Return the (x, y) coordinate for the center point of the cell that contains the specified text.  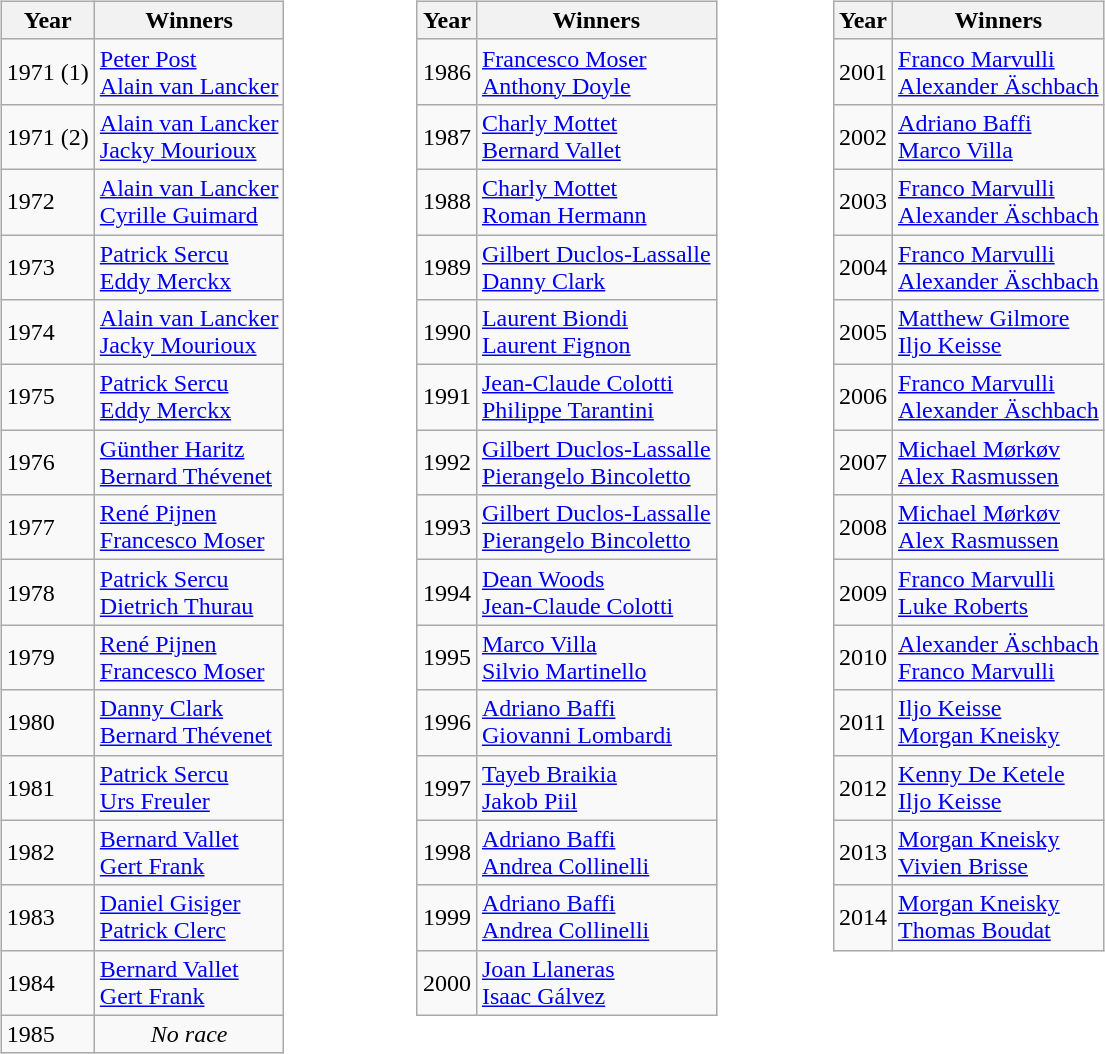
Patrick Sercu Urs Freuler (189, 788)
2002 (862, 136)
1988 (446, 202)
1983 (48, 918)
1993 (446, 528)
1980 (48, 722)
Dean Woods Jean-Claude Colotti (596, 592)
1973 (48, 266)
1971 (2) (48, 136)
2007 (862, 462)
2012 (862, 788)
1981 (48, 788)
1984 (48, 982)
2008 (862, 528)
1979 (48, 658)
1971 (1) (48, 72)
Iljo Keisse Morgan Kneisky (999, 722)
1992 (446, 462)
1978 (48, 592)
1996 (446, 722)
1991 (446, 398)
1975 (48, 398)
2011 (862, 722)
2004 (862, 266)
1990 (446, 332)
2013 (862, 852)
1998 (446, 852)
Gilbert Duclos-Lassalle Danny Clark (596, 266)
1982 (48, 852)
Kenny De Ketele Iljo Keisse (999, 788)
Matthew Gilmore Iljo Keisse (999, 332)
1985 (48, 1034)
Alain van Lancker Cyrille Guimard (189, 202)
2005 (862, 332)
Günther Haritz Bernard Thévenet (189, 462)
2010 (862, 658)
Charly Mottet Bernard Vallet (596, 136)
1977 (48, 528)
Daniel Gisiger Patrick Clerc (189, 918)
2000 (446, 982)
Adriano Baffi Marco Villa (999, 136)
Jean-Claude Colotti Philippe Tarantini (596, 398)
Adriano Baffi Giovanni Lombardi (596, 722)
Morgan Kneisky Vivien Brisse (999, 852)
1994 (446, 592)
1989 (446, 266)
Morgan Kneisky Thomas Boudat (999, 918)
2014 (862, 918)
2006 (862, 398)
1976 (48, 462)
Franco Marvulli Luke Roberts (999, 592)
1995 (446, 658)
Joan Llaneras Isaac Gálvez (596, 982)
Tayeb Braikia Jakob Piil (596, 788)
1997 (446, 788)
Francesco Moser Anthony Doyle (596, 72)
Patrick Sercu Dietrich Thurau (189, 592)
Peter Post Alain van Lancker (189, 72)
2009 (862, 592)
1999 (446, 918)
Alexander Äschbach Franco Marvulli (999, 658)
No race (189, 1034)
1972 (48, 202)
Danny Clark Bernard Thévenet (189, 722)
2001 (862, 72)
1987 (446, 136)
1974 (48, 332)
1986 (446, 72)
2003 (862, 202)
Marco Villa Silvio Martinello (596, 658)
Charly Mottet Roman Hermann (596, 202)
Laurent Biondi Laurent Fignon (596, 332)
